Return the (X, Y) coordinate for the center point of the cell that contains the specified text.  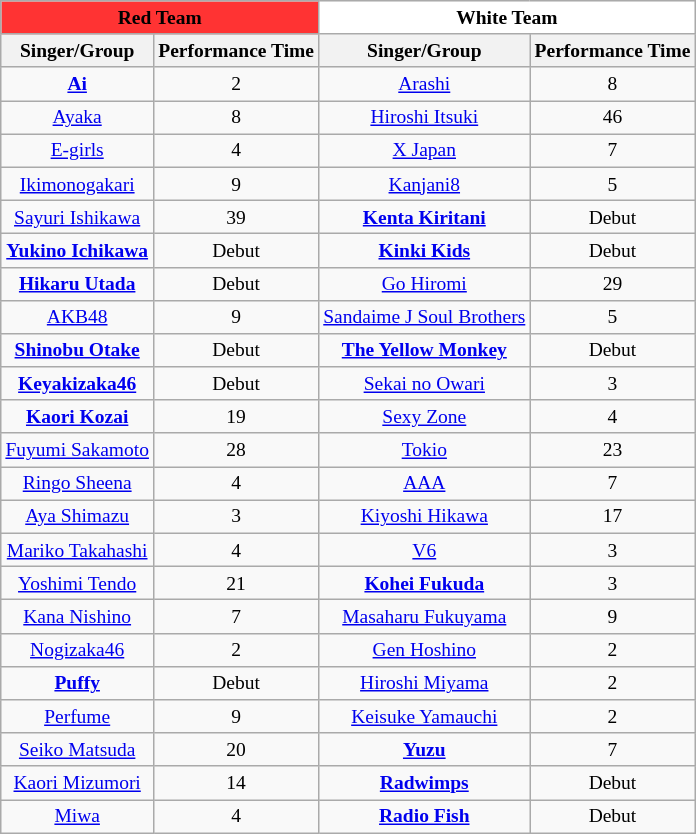
Yukino Ichikawa (78, 250)
Aya Shimazu (78, 516)
Sekai no Owari (424, 384)
Fuyumi Sakamoto (78, 450)
Hikaru Utada (78, 284)
Masaharu Fukuyama (424, 616)
Kanjani8 (424, 184)
Yoshimi Tendo (78, 584)
Kiyoshi Hikawa (424, 516)
Radio Fish (424, 816)
X Japan (424, 150)
Ikimonogakari (78, 184)
Sayuri Ishikawa (78, 216)
Kenta Kiritani (424, 216)
Shinobu Otake (78, 350)
Kaori Mizumori (78, 782)
Seiko Matsuda (78, 750)
Perfume (78, 716)
19 (236, 416)
Go Hiromi (424, 284)
White Team (507, 18)
Gen Hoshino (424, 650)
AAA (424, 484)
Tokio (424, 450)
Mariko Takahashi (78, 550)
29 (612, 284)
21 (236, 584)
20 (236, 750)
V6 (424, 550)
Red Team (160, 18)
Hiroshi Miyama (424, 682)
Ai (78, 84)
Kaori Kozai (78, 416)
The Yellow Monkey (424, 350)
46 (612, 118)
Arashi (424, 84)
Hiroshi Itsuki (424, 118)
Kinki Kids (424, 250)
Ayaka (78, 118)
AKB48 (78, 316)
Kohei Fukuda (424, 584)
Sandaime J Soul Brothers (424, 316)
Kana Nishino (78, 616)
Nogizaka46 (78, 650)
17 (612, 516)
Sexy Zone (424, 416)
E-girls (78, 150)
23 (612, 450)
Miwa (78, 816)
Radwimps (424, 782)
Keyakizaka46 (78, 384)
Ringo Sheena (78, 484)
Puffy (78, 682)
Keisuke Yamauchi (424, 716)
Yuzu (424, 750)
28 (236, 450)
39 (236, 216)
14 (236, 782)
